Locate the cell with the specified text and output its (X, Y) center coordinate. 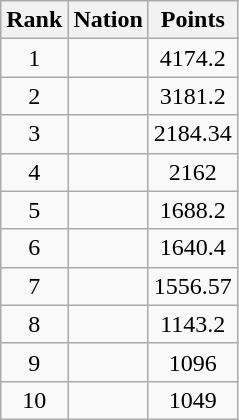
1556.57 (192, 286)
4 (34, 172)
1 (34, 58)
4174.2 (192, 58)
7 (34, 286)
6 (34, 248)
10 (34, 400)
9 (34, 362)
Rank (34, 20)
Nation (108, 20)
1049 (192, 400)
2 (34, 96)
1640.4 (192, 248)
5 (34, 210)
2162 (192, 172)
8 (34, 324)
1143.2 (192, 324)
1096 (192, 362)
2184.34 (192, 134)
1688.2 (192, 210)
3 (34, 134)
3181.2 (192, 96)
Points (192, 20)
